Return (X, Y) of the center of cell containing provided text 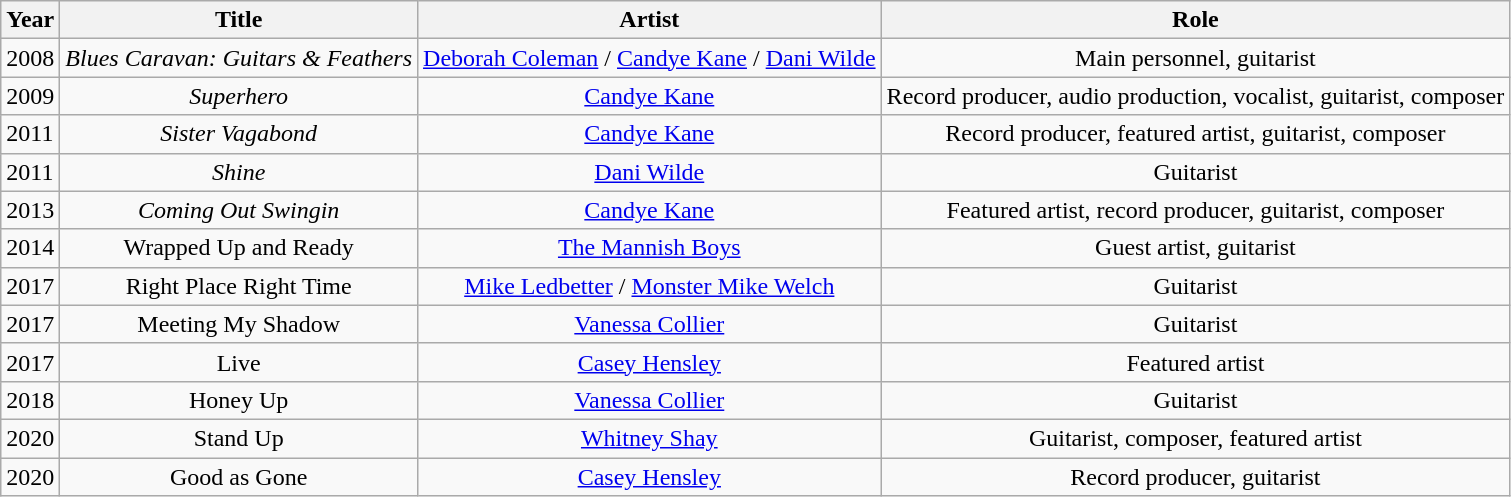
Guest artist, guitarist (1196, 248)
Coming Out Swingin (239, 210)
2008 (30, 58)
Record producer, featured artist, guitarist, composer (1196, 134)
Good as Gone (239, 477)
Main personnel, guitarist (1196, 58)
Wrapped Up and Ready (239, 248)
Whitney Shay (650, 438)
The Mannish Boys (650, 248)
Guitarist, composer, featured artist (1196, 438)
Dani Wilde (650, 172)
Honey Up (239, 400)
Title (239, 20)
Year (30, 20)
2009 (30, 96)
Role (1196, 20)
2018 (30, 400)
Record producer, audio production, vocalist, guitarist, composer (1196, 96)
Sister Vagabond (239, 134)
Shine (239, 172)
Deborah Coleman / Candye Kane / Dani Wilde (650, 58)
Meeting My Shadow (239, 324)
Live (239, 362)
Blues Caravan: Guitars & Feathers (239, 58)
Featured artist, record producer, guitarist, composer (1196, 210)
Artist (650, 20)
Superhero (239, 96)
2013 (30, 210)
2014 (30, 248)
Stand Up (239, 438)
Mike Ledbetter / Monster Mike Welch (650, 286)
Featured artist (1196, 362)
Right Place Right Time (239, 286)
Record producer, guitarist (1196, 477)
